Determine the [X, Y] coordinate at the center of the cell enclosing the given text.  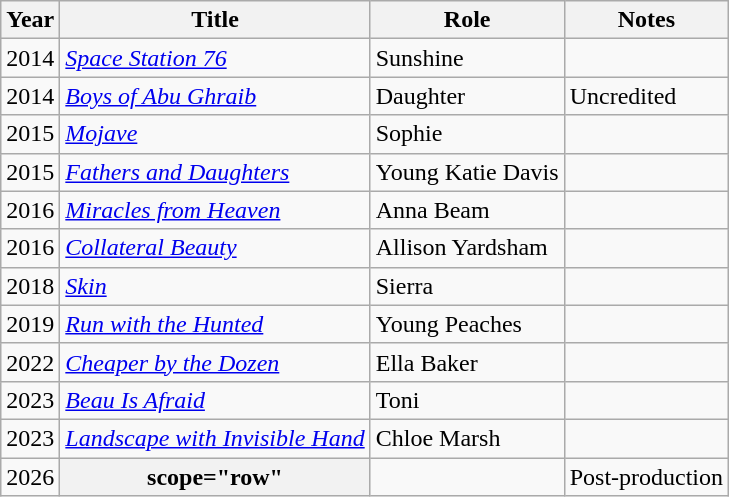
Uncredited [646, 96]
Space Station 76 [215, 58]
2019 [30, 324]
Run with the Hunted [215, 324]
scope="row" [215, 477]
Young Peaches [467, 324]
Sierra [467, 286]
Beau Is Afraid [215, 400]
Post-production [646, 477]
Mojave [215, 134]
Allison Yardsham [467, 248]
Fathers and Daughters [215, 172]
Title [215, 20]
Sophie [467, 134]
Miracles from Heaven [215, 210]
2022 [30, 362]
2026 [30, 477]
Chloe Marsh [467, 438]
Year [30, 20]
Role [467, 20]
Young Katie Davis [467, 172]
Ella Baker [467, 362]
Landscape with Invisible Hand [215, 438]
Collateral Beauty [215, 248]
Daughter [467, 96]
Notes [646, 20]
Sunshine [467, 58]
Boys of Abu Ghraib [215, 96]
Skin [215, 286]
Anna Beam [467, 210]
Toni [467, 400]
Cheaper by the Dozen [215, 362]
2018 [30, 286]
